Output the (x, y) coordinate of the center of the cell containing the given text.  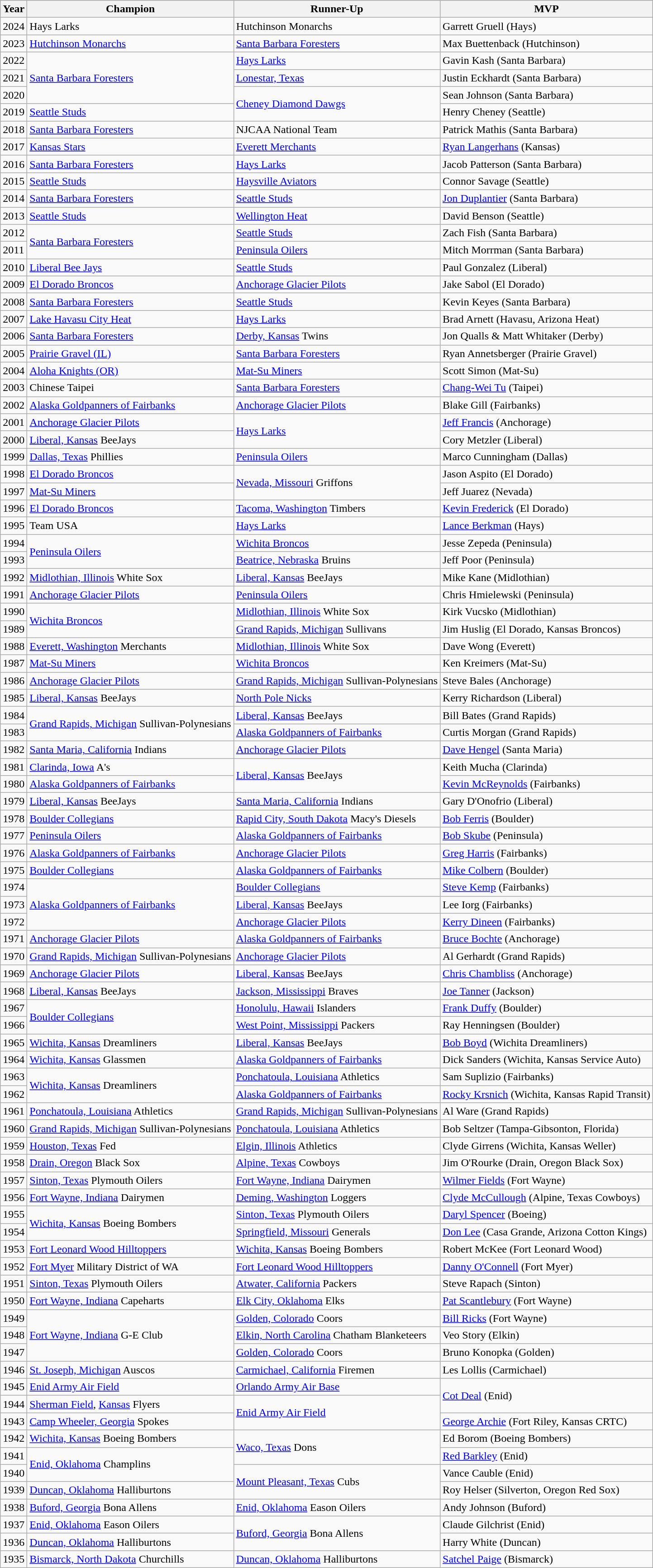
1979 (14, 801)
Gavin Kash (Santa Barbara) (547, 61)
Prairie Gravel (IL) (130, 353)
Bob Boyd (Wichita Dreamliners) (547, 1042)
Andy Johnson (Buford) (547, 1507)
Curtis Morgan (Grand Rapids) (547, 732)
Kerry Dineen (Fairbanks) (547, 922)
Dave Wong (Everett) (547, 646)
1993 (14, 560)
Atwater, California Packers (337, 1283)
Keith Mucha (Clarinda) (547, 767)
1965 (14, 1042)
Mike Colbern (Boulder) (547, 870)
Daryl Spencer (Boeing) (547, 1215)
North Pole Nicks (337, 698)
NJCAA National Team (337, 129)
1978 (14, 819)
Everett, Washington Merchants (130, 646)
1956 (14, 1197)
1987 (14, 663)
1985 (14, 698)
Don Lee (Casa Grande, Arizona Cotton Kings) (547, 1232)
Ed Borom (Boeing Bombers) (547, 1439)
Carmichael, California Firemen (337, 1370)
Garrett Gruell (Hays) (547, 26)
1961 (14, 1111)
Claude Gilchrist (Enid) (547, 1525)
Alpine, Texas Cowboys (337, 1163)
2004 (14, 371)
Cory Metzler (Liberal) (547, 439)
Cot Deal (Enid) (547, 1396)
1959 (14, 1146)
2022 (14, 61)
Kerry Richardson (Liberal) (547, 698)
Everett Merchants (337, 147)
Connor Savage (Seattle) (547, 181)
Rapid City, South Dakota Macy's Diesels (337, 819)
Haysville Aviators (337, 181)
Roy Helser (Silverton, Oregon Red Sox) (547, 1490)
2009 (14, 285)
1969 (14, 973)
2023 (14, 43)
Kevin Frederick (El Dorado) (547, 509)
Bob Seltzer (Tampa-Gibsonton, Florida) (547, 1129)
Steve Kemp (Fairbanks) (547, 887)
1992 (14, 577)
Scott Simon (Mat-Su) (547, 371)
2013 (14, 216)
Ray Henningsen (Boulder) (547, 1025)
Champion (130, 9)
1971 (14, 939)
Jim O'Rourke (Drain, Oregon Black Sox) (547, 1163)
Frank Duffy (Boulder) (547, 1008)
1951 (14, 1283)
1984 (14, 715)
Fort Myer Military District of WA (130, 1266)
Kansas Stars (130, 147)
Gary D'Onofrio (Liberal) (547, 801)
2018 (14, 129)
1974 (14, 887)
Jeff Poor (Peninsula) (547, 560)
Cheney Diamond Dawgs (337, 104)
Tacoma, Washington Timbers (337, 509)
Bruno Konopka (Golden) (547, 1353)
1980 (14, 784)
1990 (14, 612)
Lee Iorg (Fairbanks) (547, 905)
2012 (14, 233)
Bob Skube (Peninsula) (547, 836)
2024 (14, 26)
Jake Sabol (El Dorado) (547, 285)
Veo Story (Elkin) (547, 1335)
Beatrice, Nebraska Bruins (337, 560)
Chris Chambliss (Anchorage) (547, 973)
Bruce Bochte (Anchorage) (547, 939)
1935 (14, 1559)
Bob Ferris (Boulder) (547, 819)
1950 (14, 1301)
Mike Kane (Midlothian) (547, 577)
Houston, Texas Fed (130, 1146)
Jon Qualls & Matt Whitaker (Derby) (547, 336)
2001 (14, 422)
1958 (14, 1163)
1983 (14, 732)
Clyde Girrens (Wichita, Kansas Weller) (547, 1146)
1945 (14, 1387)
1939 (14, 1490)
Sam Suplizio (Fairbanks) (547, 1077)
1982 (14, 749)
Al Ware (Grand Rapids) (547, 1111)
1938 (14, 1507)
Dallas, Texas Phillies (130, 457)
Honolulu, Hawaii Islanders (337, 1008)
Jeff Juarez (Nevada) (547, 491)
Bismarck, North Dakota Churchills (130, 1559)
Grand Rapids, Michigan Sullivans (337, 629)
Greg Harris (Fairbanks) (547, 853)
Jackson, Mississippi Braves (337, 991)
1989 (14, 629)
Sherman Field, Kansas Flyers (130, 1404)
Jacob Patterson (Santa Barbara) (547, 164)
1968 (14, 991)
1964 (14, 1060)
2016 (14, 164)
2006 (14, 336)
Lonestar, Texas (337, 78)
Kirk Vucsko (Midlothian) (547, 612)
2005 (14, 353)
1977 (14, 836)
1994 (14, 543)
West Point, Mississippi Packers (337, 1025)
Clyde McCullough (Alpine, Texas Cowboys) (547, 1197)
1975 (14, 870)
1988 (14, 646)
1997 (14, 491)
Joe Tanner (Jackson) (547, 991)
2020 (14, 95)
Red Barkley (Enid) (547, 1456)
Deming, Washington Loggers (337, 1197)
Ryan Annetsberger (Prairie Gravel) (547, 353)
1942 (14, 1439)
Team USA (130, 526)
Dick Sanders (Wichita, Kansas Service Auto) (547, 1060)
Pat Scantlebury (Fort Wayne) (547, 1301)
Patrick Mathis (Santa Barbara) (547, 129)
Blake Gill (Fairbanks) (547, 405)
Chris Hmielewski (Peninsula) (547, 595)
Jon Duplantier (Santa Barbara) (547, 198)
1998 (14, 474)
Max Buettenback (Hutchinson) (547, 43)
Marco Cunningham (Dallas) (547, 457)
Year (14, 9)
Brad Arnett (Havasu, Arizona Heat) (547, 319)
Sean Johnson (Santa Barbara) (547, 95)
Elgin, Illinois Athletics (337, 1146)
Lance Berkman (Hays) (547, 526)
1946 (14, 1370)
2011 (14, 250)
Wellington Heat (337, 216)
1960 (14, 1129)
Henry Cheney (Seattle) (547, 112)
2003 (14, 388)
1941 (14, 1456)
Jeff Francis (Anchorage) (547, 422)
Runner-Up (337, 9)
Steve Rapach (Sinton) (547, 1283)
Chang-Wei Tu (Taipei) (547, 388)
Mitch Morrman (Santa Barbara) (547, 250)
Fort Wayne, Indiana Capeharts (130, 1301)
1999 (14, 457)
2008 (14, 302)
1973 (14, 905)
1966 (14, 1025)
2021 (14, 78)
Nevada, Missouri Griffons (337, 482)
Jesse Zepeda (Peninsula) (547, 543)
Harry White (Duncan) (547, 1542)
Fort Wayne, Indiana G-E Club (130, 1335)
1996 (14, 509)
Ryan Langerhans (Kansas) (547, 147)
Rocky Krsnich (Wichita, Kansas Rapid Transit) (547, 1094)
1962 (14, 1094)
Satchel Paige (Bismarck) (547, 1559)
Orlando Army Air Base (337, 1387)
David Benson (Seattle) (547, 216)
Chinese Taipei (130, 388)
St. Joseph, Michigan Auscos (130, 1370)
Bill Ricks (Fort Wayne) (547, 1318)
1947 (14, 1353)
1976 (14, 853)
2017 (14, 147)
Zach Fish (Santa Barbara) (547, 233)
1944 (14, 1404)
Kevin Keyes (Santa Barbara) (547, 302)
1963 (14, 1077)
Danny O'Connell (Fort Myer) (547, 1266)
Waco, Texas Dons (337, 1447)
1943 (14, 1421)
1981 (14, 767)
Elkin, North Carolina Chatham Blanketeers (337, 1335)
Derby, Kansas Twins (337, 336)
Lake Havasu City Heat (130, 319)
1937 (14, 1525)
Bill Bates (Grand Rapids) (547, 715)
Ken Kreimers (Mat-Su) (547, 663)
Enid, Oklahoma Champlins (130, 1464)
Justin Eckhardt (Santa Barbara) (547, 78)
1936 (14, 1542)
2007 (14, 319)
Robert McKee (Fort Leonard Wood) (547, 1249)
2015 (14, 181)
George Archie (Fort Riley, Kansas CRTC) (547, 1421)
Jason Aspito (El Dorado) (547, 474)
1957 (14, 1180)
1948 (14, 1335)
1952 (14, 1266)
2010 (14, 267)
1991 (14, 595)
Al Gerhardt (Grand Rapids) (547, 956)
1986 (14, 681)
Drain, Oregon Black Sox (130, 1163)
Mount Pleasant, Texas Cubs (337, 1482)
Dave Hengel (Santa Maria) (547, 749)
1995 (14, 526)
2002 (14, 405)
2000 (14, 439)
Steve Bales (Anchorage) (547, 681)
MVP (547, 9)
1970 (14, 956)
Wilmer Fields (Fort Wayne) (547, 1180)
Wichita, Kansas Glassmen (130, 1060)
Elk City, Oklahoma Elks (337, 1301)
Vance Cauble (Enid) (547, 1473)
Aloha Knights (OR) (130, 371)
Springfield, Missouri Generals (337, 1232)
1955 (14, 1215)
Camp Wheeler, Georgia Spokes (130, 1421)
Clarinda, Iowa A's (130, 767)
1940 (14, 1473)
Les Lollis (Carmichael) (547, 1370)
1967 (14, 1008)
1949 (14, 1318)
Paul Gonzalez (Liberal) (547, 267)
1953 (14, 1249)
1954 (14, 1232)
Kevin McReynolds (Fairbanks) (547, 784)
Liberal Bee Jays (130, 267)
2019 (14, 112)
2014 (14, 198)
Jim Huslig (El Dorado, Kansas Broncos) (547, 629)
1972 (14, 922)
